Locate the cell with the specified text and output its (x, y) center coordinate. 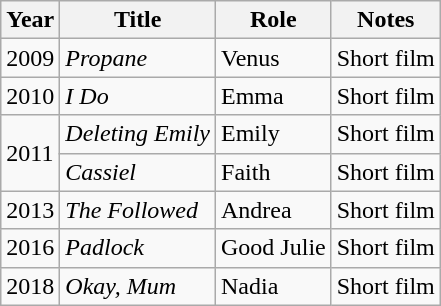
Andrea (274, 210)
Good Julie (274, 248)
2009 (30, 58)
2010 (30, 96)
Title (138, 20)
2016 (30, 248)
Cassiel (138, 172)
Emily (274, 134)
2013 (30, 210)
Faith (274, 172)
Nadia (274, 286)
Deleting Emily (138, 134)
Notes (386, 20)
Okay, Mum (138, 286)
Padlock (138, 248)
Emma (274, 96)
2018 (30, 286)
2011 (30, 153)
Year (30, 20)
The Followed (138, 210)
Role (274, 20)
Venus (274, 58)
Propane (138, 58)
I Do (138, 96)
